From the cell containing the given text, extract its center point as [x, y] coordinate. 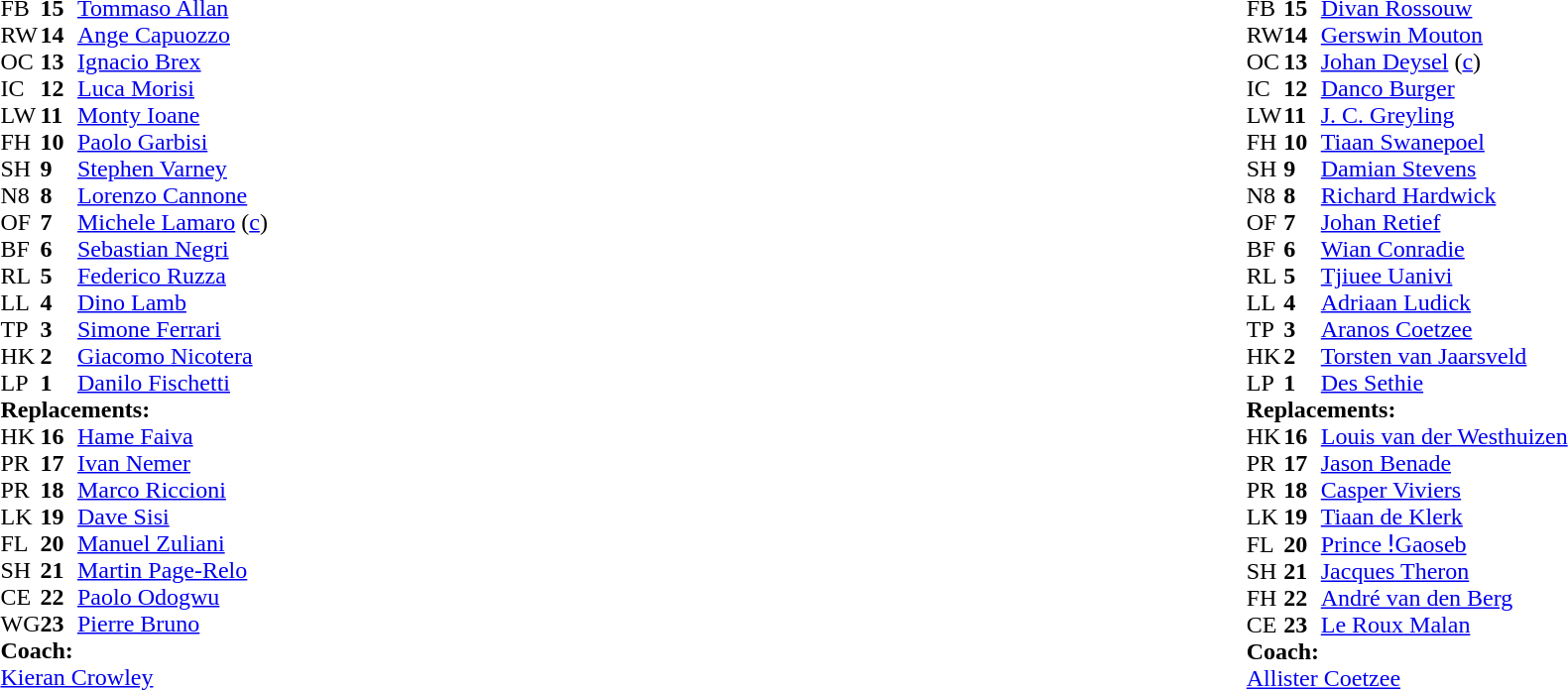
Louis van der Westhuizen [1444, 436]
Gerswin Mouton [1444, 36]
Danilo Fischetti [173, 383]
Ivan Nemer [173, 464]
Jason Benade [1444, 464]
Pierre Bruno [173, 625]
Casper Viviers [1444, 490]
André van den Berg [1444, 599]
Paolo Odogwu [173, 597]
J. C. Greyling [1444, 115]
Federico Ruzza [173, 276]
Monty Ioane [173, 115]
Michele Lamaro (c) [173, 222]
Stephen Varney [173, 169]
Ange Capuozzo [173, 36]
Paolo Garbisi [173, 143]
Giacomo Nicotera [173, 357]
Dino Lamb [173, 303]
Martin Page-Relo [173, 571]
Tjiuee Uanivi [1444, 276]
Simone Ferrari [173, 329]
Manuel Zuliani [173, 543]
Dave Sisi [173, 517]
Adriaan Ludick [1444, 303]
Jacques Theron [1444, 571]
Des Sethie [1444, 383]
Tiaan de Klerk [1444, 517]
Danco Burger [1444, 89]
Torsten van Jaarsveld [1444, 357]
Le Roux Malan [1444, 625]
Wian Conradie [1444, 250]
Hame Faiva [173, 436]
WG [20, 625]
Luca Morisi [173, 89]
Ignacio Brex [173, 61]
Richard Hardwick [1444, 196]
Marco Riccioni [173, 490]
Johan Retief [1444, 222]
Aranos Coetzee [1444, 329]
Lorenzo Cannone [173, 196]
Damian Stevens [1444, 169]
Johan Deysel (c) [1444, 61]
Prince ǃGaoseb [1444, 543]
Sebastian Negri [173, 250]
Tiaan Swanepoel [1444, 143]
